Determine the (X, Y) coordinate at the center of the cell enclosing the given text.  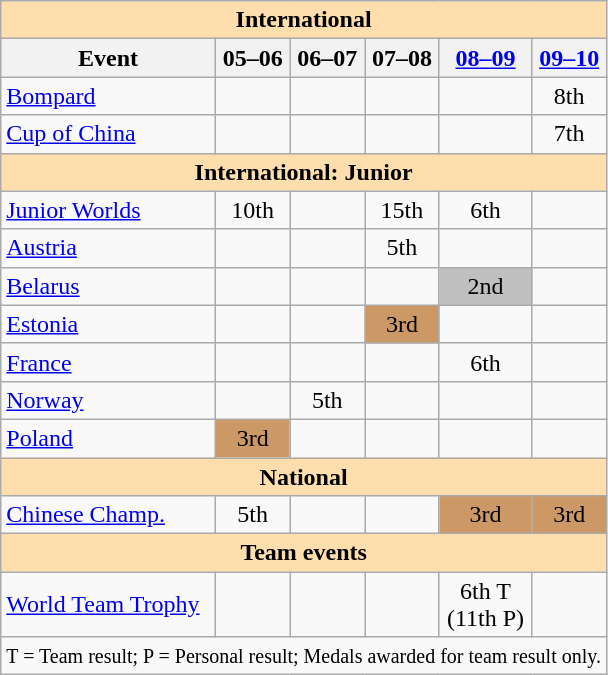
France (108, 362)
15th (402, 210)
Poland (108, 438)
Team events (304, 553)
Austria (108, 248)
07–08 (402, 58)
Estonia (108, 324)
Event (108, 58)
T = Team result; P = Personal result; Medals awarded for team result only. (304, 656)
09–10 (570, 58)
National (304, 477)
06–07 (328, 58)
08–09 (486, 58)
7th (570, 134)
2nd (486, 286)
10th (252, 210)
Chinese Champ. (108, 515)
International (304, 20)
World Team Trophy (108, 604)
Cup of China (108, 134)
International: Junior (304, 172)
Bompard (108, 96)
05–06 (252, 58)
Norway (108, 400)
6th T (11th P) (486, 604)
Junior Worlds (108, 210)
Belarus (108, 286)
8th (570, 96)
